Extract the [x, y] coordinate from the center of the cell holding the provided text.  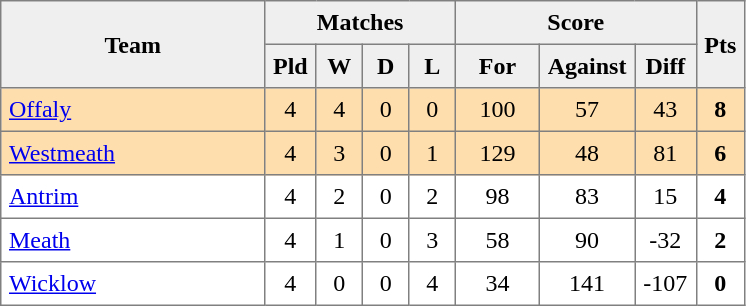
81 [666, 153]
Wicklow [133, 284]
83 [586, 197]
L [432, 66]
98 [497, 197]
Westmeath [133, 153]
-32 [666, 240]
100 [497, 110]
8 [720, 110]
43 [666, 110]
34 [497, 284]
Offaly [133, 110]
Pld [290, 66]
57 [586, 110]
For [497, 66]
Antrim [133, 197]
6 [720, 153]
-107 [666, 284]
Against [586, 66]
Meath [133, 240]
Pts [720, 44]
W [339, 66]
Score [576, 23]
90 [586, 240]
Team [133, 44]
58 [497, 240]
129 [497, 153]
15 [666, 197]
D [385, 66]
Matches [360, 23]
Diff [666, 66]
141 [586, 284]
48 [586, 153]
